Detect which cell encompasses the target text, then output its (X, Y) center coordinate. 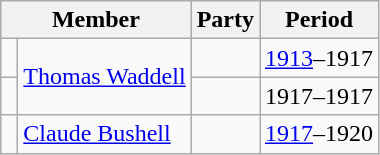
1913–1917 (320, 58)
Party (225, 20)
Member (96, 20)
1917–1920 (320, 134)
Claude Bushell (104, 134)
Period (320, 20)
Thomas Waddell (104, 77)
1917–1917 (320, 96)
